Determine the [x, y] coordinate at the center of the cell enclosing the given text.  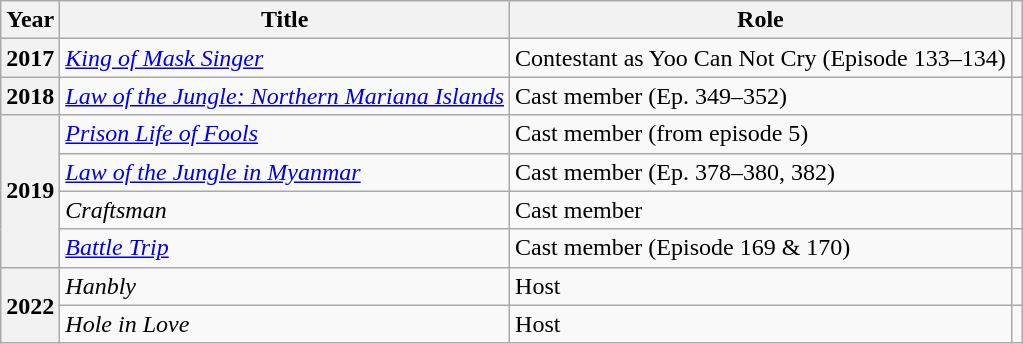
Prison Life of Fools [285, 134]
Law of the Jungle in Myanmar [285, 172]
Title [285, 20]
Cast member [761, 210]
Cast member (Ep. 378–380, 382) [761, 172]
2022 [30, 305]
Contestant as Yoo Can Not Cry (Episode 133–134) [761, 58]
2019 [30, 191]
Cast member (from episode 5) [761, 134]
2017 [30, 58]
Hole in Love [285, 324]
Cast member (Ep. 349–352) [761, 96]
Cast member (Episode 169 & 170) [761, 248]
Role [761, 20]
Hanbly [285, 286]
Battle Trip [285, 248]
2018 [30, 96]
Craftsman [285, 210]
Year [30, 20]
Law of the Jungle: Northern Mariana Islands [285, 96]
King of Mask Singer [285, 58]
